From the cell containing the given text, extract its center point as (x, y) coordinate. 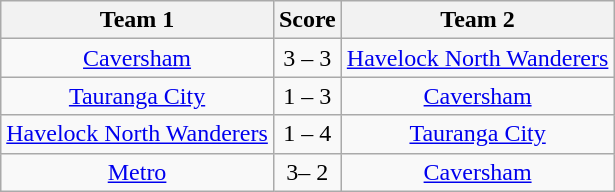
Team 1 (138, 20)
3 – 3 (307, 58)
Metro (138, 172)
3– 2 (307, 172)
1 – 4 (307, 134)
Score (307, 20)
1 – 3 (307, 96)
Team 2 (478, 20)
